Extract the (X, Y) coordinate from the center of the cell holding the provided text.  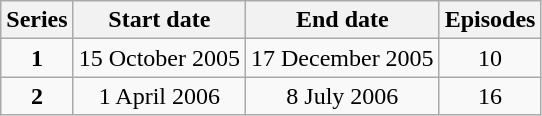
1 (37, 58)
2 (37, 96)
8 July 2006 (342, 96)
17 December 2005 (342, 58)
End date (342, 20)
1 April 2006 (159, 96)
10 (490, 58)
Episodes (490, 20)
15 October 2005 (159, 58)
Start date (159, 20)
16 (490, 96)
Series (37, 20)
